Determine the [X, Y] coordinate at the center of the cell enclosing the given text.  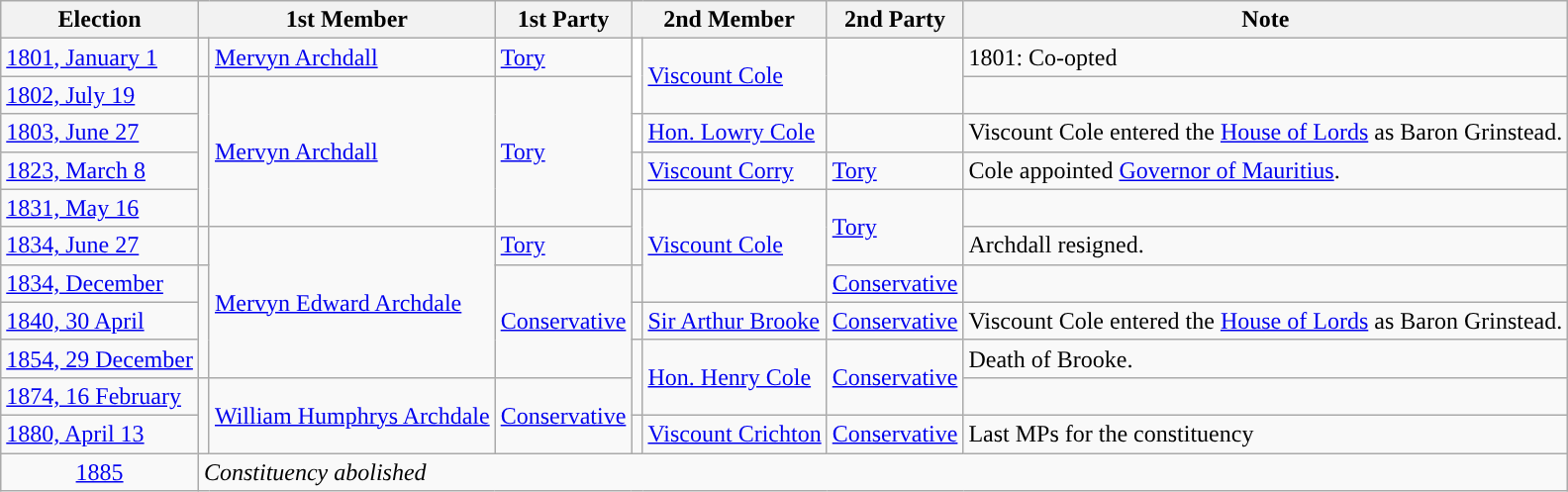
1831, May 16 [100, 208]
1802, July 19 [100, 95]
1834, December [100, 283]
1885 [100, 472]
1st Member [346, 20]
1840, 30 April [100, 321]
Death of Brooke. [1265, 358]
Archdall resigned. [1265, 246]
1st Party [563, 20]
2nd Party [895, 20]
Hon. Henry Cole [735, 377]
Viscount Corry [735, 170]
Last MPs for the constituency [1265, 434]
1823, March 8 [100, 170]
1874, 16 February [100, 396]
1880, April 13 [100, 434]
Hon. Lowry Cole [735, 133]
Cole appointed Governor of Mauritius. [1265, 170]
1801, January 1 [100, 57]
Viscount Crichton [735, 434]
1834, June 27 [100, 246]
William Humphrys Archdale [352, 415]
1801: Co-opted [1265, 57]
1803, June 27 [100, 133]
Mervyn Edward Archdale [352, 302]
Election [100, 20]
2nd Member [729, 20]
Constituency abolished [883, 472]
Sir Arthur Brooke [735, 321]
1854, 29 December [100, 358]
Note [1265, 20]
